Extract the (x, y) coordinate from the center of the cell holding the provided text.  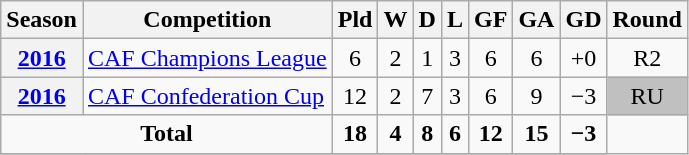
GD (584, 20)
18 (355, 134)
GF (490, 20)
CAF Champions League (207, 58)
CAF Confederation Cup (207, 96)
D (427, 20)
RU (647, 96)
15 (536, 134)
Total (166, 134)
4 (396, 134)
L (454, 20)
GA (536, 20)
8 (427, 134)
1 (427, 58)
Pld (355, 20)
9 (536, 96)
7 (427, 96)
W (396, 20)
Competition (207, 20)
+0 (584, 58)
Round (647, 20)
R2 (647, 58)
Season (42, 20)
